For the text-containing cell, return its midpoint in (x, y) coordinate format. 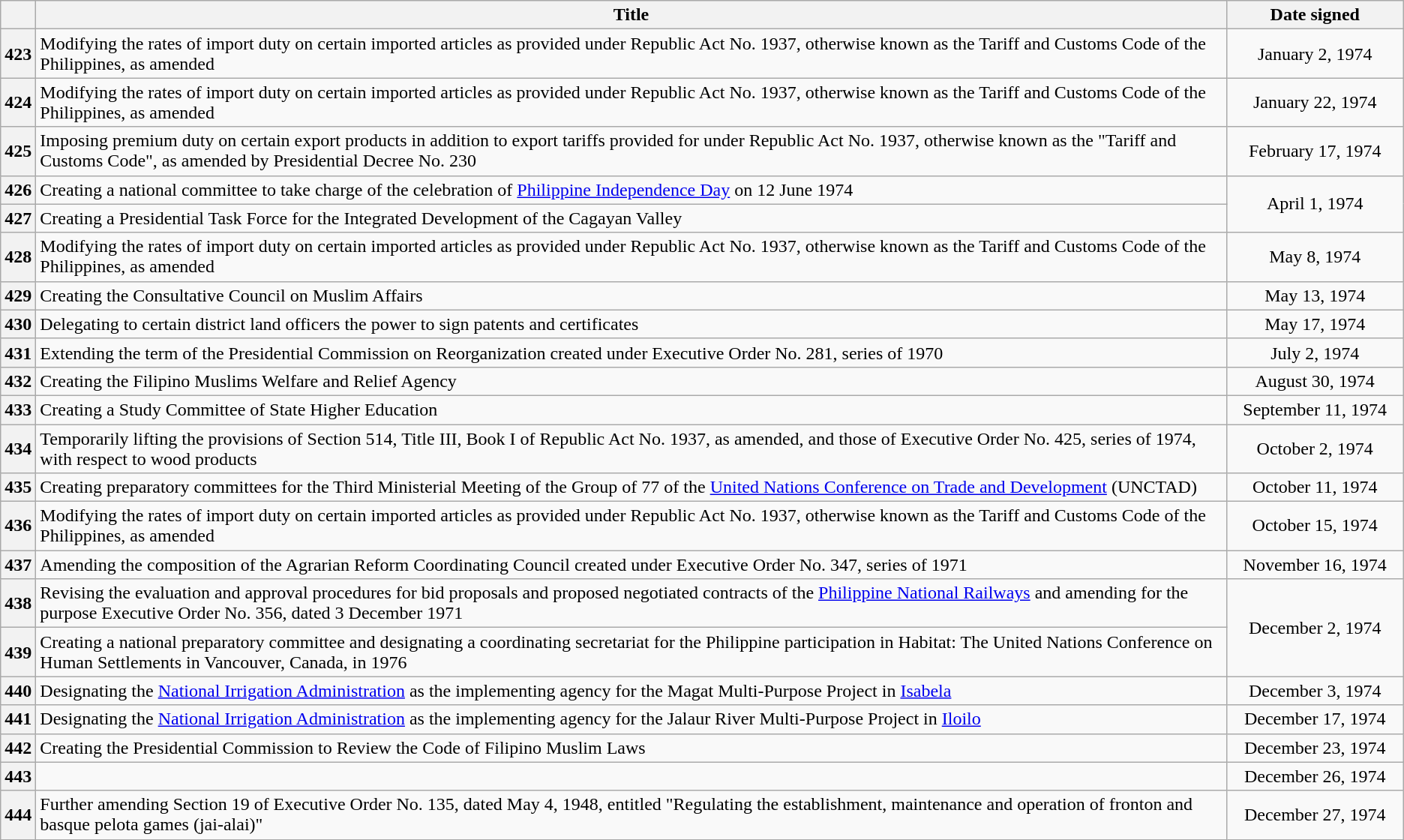
July 2, 1974 (1315, 352)
441 (18, 719)
October 15, 1974 (1315, 526)
429 (18, 295)
May 17, 1974 (1315, 324)
426 (18, 190)
February 17, 1974 (1315, 151)
443 (18, 776)
423 (18, 54)
436 (18, 526)
Date signed (1315, 15)
December 17, 1974 (1315, 719)
425 (18, 151)
December 26, 1974 (1315, 776)
438 (18, 603)
December 3, 1974 (1315, 691)
April 1, 1974 (1315, 204)
444 (18, 814)
433 (18, 409)
442 (18, 748)
Creating the Filipino Muslims Welfare and Relief Agency (631, 381)
Designating the National Irrigation Administration as the implementing agency for the Jalaur River Multi-Purpose Project in Iloilo (631, 719)
435 (18, 487)
431 (18, 352)
December 2, 1974 (1315, 628)
August 30, 1974 (1315, 381)
Creating the Consultative Council on Muslim Affairs (631, 295)
Designating the National Irrigation Administration as the implementing agency for the Magat Multi-Purpose Project in Isabela (631, 691)
Delegating to certain district land officers the power to sign patents and certificates (631, 324)
440 (18, 691)
May 13, 1974 (1315, 295)
430 (18, 324)
December 23, 1974 (1315, 748)
439 (18, 652)
424 (18, 102)
432 (18, 381)
May 8, 1974 (1315, 256)
Creating the Presidential Commission to Review the Code of Filipino Muslim Laws (631, 748)
Extending the term of the Presidential Commission on Reorganization created under Executive Order No. 281, series of 1970 (631, 352)
January 2, 1974 (1315, 54)
September 11, 1974 (1315, 409)
437 (18, 565)
January 22, 1974 (1315, 102)
Creating a national committee to take charge of the celebration of Philippine Independence Day on 12 June 1974 (631, 190)
434 (18, 448)
December 27, 1974 (1315, 814)
Creating a Study Committee of State Higher Education (631, 409)
November 16, 1974 (1315, 565)
Creating a Presidential Task Force for the Integrated Development of the Cagayan Valley (631, 218)
Amending the composition of the Agrarian Reform Coordinating Council created under Executive Order No. 347, series of 1971 (631, 565)
427 (18, 218)
Title (631, 15)
October 11, 1974 (1315, 487)
428 (18, 256)
October 2, 1974 (1315, 448)
